Locate the cell with the specified text and output its [x, y] center coordinate. 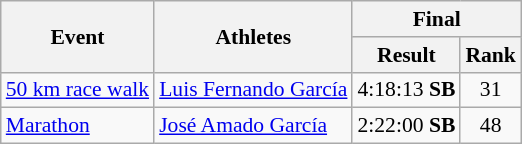
José Amado García [253, 126]
50 km race walk [78, 90]
48 [490, 126]
Marathon [78, 126]
31 [490, 90]
Athletes [253, 36]
4:18:13 SB [406, 90]
2:22:00 SB [406, 126]
Rank [490, 55]
Final [436, 19]
Luis Fernando García [253, 90]
Result [406, 55]
Event [78, 36]
